Output the [x, y] coordinate of the center of the cell containing the given text.  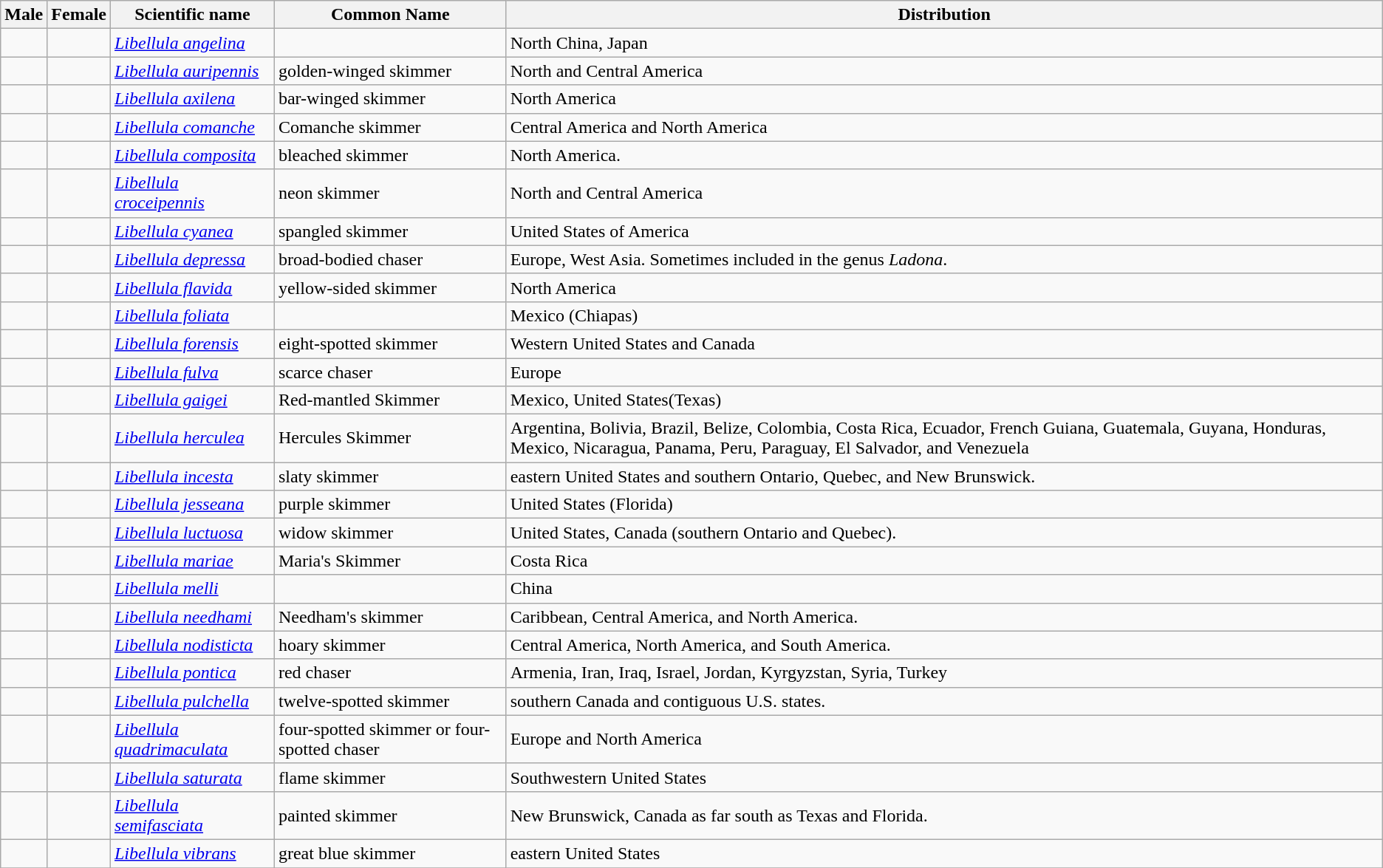
Libellula needhami [192, 617]
Libellula semifasciata [192, 816]
Red-mantled Skimmer [390, 400]
Libellula quadrimaculata [192, 739]
Libellula foliata [192, 315]
Costa Rica [944, 561]
eight-spotted skimmer [390, 344]
red chaser [390, 673]
golden-winged skimmer [390, 71]
scarce chaser [390, 372]
Caribbean, Central America, and North America. [944, 617]
Libellula depressa [192, 259]
New Brunswick, Canada as far south as Texas and Florida. [944, 816]
Needham's skimmer [390, 617]
bar-winged skimmer [390, 99]
twelve-spotted skimmer [390, 701]
United States (Florida) [944, 505]
United States, Canada (southern Ontario and Quebec). [944, 533]
Central America, North America, and South America. [944, 645]
Libellula angelina [192, 43]
flame skimmer [390, 777]
Europe and North America [944, 739]
yellow-sided skimmer [390, 287]
Maria's Skimmer [390, 561]
painted skimmer [390, 816]
United States of America [944, 231]
Libellula herculea [192, 439]
bleached skimmer [390, 155]
Libellula vibrans [192, 853]
Libellula jesseana [192, 505]
North America. [944, 155]
neon skimmer [390, 194]
Libellula cyanea [192, 231]
Common Name [390, 15]
Western United States and Canada [944, 344]
Libellula fulva [192, 372]
four-spotted skimmer or four-spotted chaser [390, 739]
widow skimmer [390, 533]
Europe, West Asia. Sometimes included in the genus Ladona. [944, 259]
broad-bodied chaser [390, 259]
Libellula croceipennis [192, 194]
Libellula saturata [192, 777]
Libellula pulchella [192, 701]
Mexico (Chiapas) [944, 315]
Libellula nodisticta [192, 645]
Libellula mariae [192, 561]
Male [24, 15]
Libellula gaigei [192, 400]
Libellula pontica [192, 673]
Libellula forensis [192, 344]
purple skimmer [390, 505]
Libellula luctuosa [192, 533]
Europe [944, 372]
Comanche skimmer [390, 127]
North China, Japan [944, 43]
slaty skimmer [390, 476]
Central America and North America [944, 127]
Hercules Skimmer [390, 439]
Southwestern United States [944, 777]
Mexico, United States(Texas) [944, 400]
eastern United States and southern Ontario, Quebec, and New Brunswick. [944, 476]
Libellula auripennis [192, 71]
eastern United States [944, 853]
Armenia, Iran, Iraq, Israel, Jordan, Kyrgyzstan, Syria, Turkey [944, 673]
Distribution [944, 15]
hoary skimmer [390, 645]
Libellula flavida [192, 287]
Libellula comanche [192, 127]
Libellula melli [192, 589]
China [944, 589]
Libellula axilena [192, 99]
southern Canada and contiguous U.S. states. [944, 701]
spangled skimmer [390, 231]
Scientific name [192, 15]
Libellula incesta [192, 476]
great blue skimmer [390, 853]
Female [79, 15]
Libellula composita [192, 155]
